Find where the given text appears and provide that cell's center as (X, Y) coordinate. 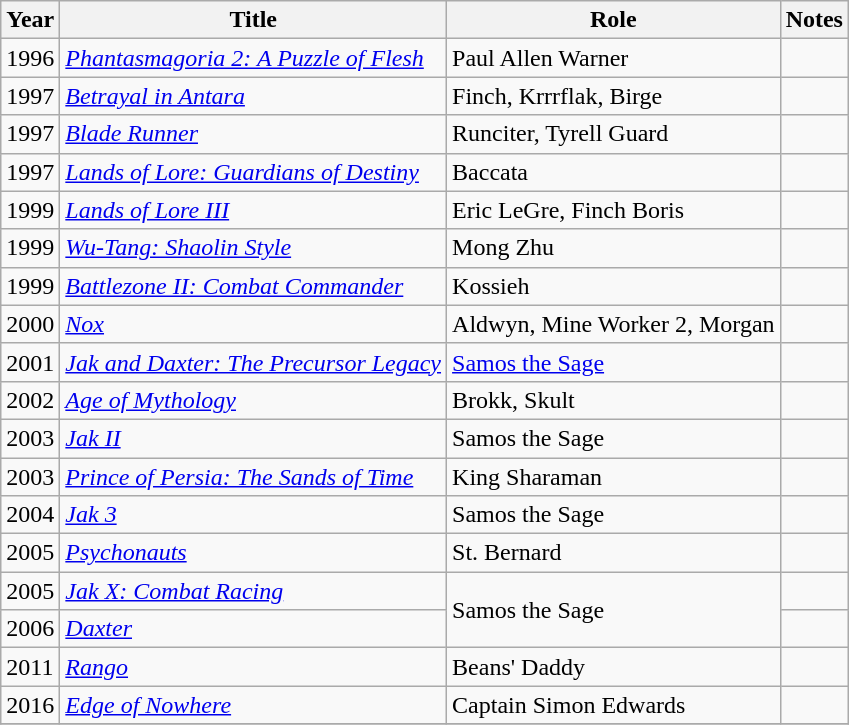
Phantasmagoria 2: A Puzzle of Flesh (254, 58)
Nox (254, 324)
Jak and Daxter: The Precursor Legacy (254, 362)
Lands of Lore III (254, 210)
Finch, Krrrflak, Birge (614, 96)
Age of Mythology (254, 400)
Edge of Nowhere (254, 705)
Paul Allen Warner (614, 58)
Wu-Tang: Shaolin Style (254, 248)
Baccata (614, 172)
2006 (30, 629)
Blade Runner (254, 134)
Beans' Daddy (614, 667)
Psychonauts (254, 553)
Betrayal in Antara (254, 96)
Jak 3 (254, 515)
Jak II (254, 438)
Runciter, Tyrell Guard (614, 134)
Kossieh (614, 286)
Title (254, 20)
Jak X: Combat Racing (254, 591)
Lands of Lore: Guardians of Destiny (254, 172)
Aldwyn, Mine Worker 2, Morgan (614, 324)
Daxter (254, 629)
Captain Simon Edwards (614, 705)
Year (30, 20)
2001 (30, 362)
2004 (30, 515)
2002 (30, 400)
Prince of Persia: The Sands of Time (254, 477)
2016 (30, 705)
Role (614, 20)
Battlezone II: Combat Commander (254, 286)
Eric LeGre, Finch Boris (614, 210)
Notes (814, 20)
Brokk, Skult (614, 400)
1996 (30, 58)
King Sharaman (614, 477)
2000 (30, 324)
St. Bernard (614, 553)
2011 (30, 667)
Mong Zhu (614, 248)
Rango (254, 667)
